Locate the cell with the specified text and output its [x, y] center coordinate. 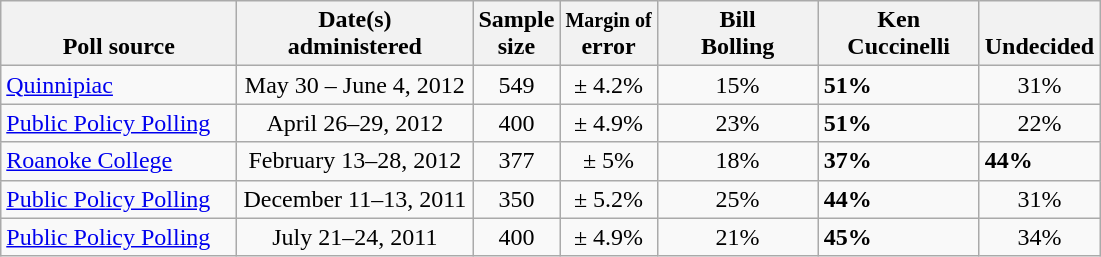
37% [898, 161]
15% [738, 85]
December 11–13, 2011 [355, 199]
Margin oferror [608, 34]
45% [898, 237]
BillBolling [738, 34]
KenCuccinelli [898, 34]
May 30 – June 4, 2012 [355, 85]
Date(s)administered [355, 34]
23% [738, 123]
Samplesize [516, 34]
February 13–28, 2012 [355, 161]
± 4.2% [608, 85]
July 21–24, 2011 [355, 237]
34% [1039, 237]
21% [738, 237]
549 [516, 85]
18% [738, 161]
350 [516, 199]
April 26–29, 2012 [355, 123]
25% [738, 199]
377 [516, 161]
± 5% [608, 161]
Quinnipiac [119, 85]
± 5.2% [608, 199]
Roanoke College [119, 161]
Undecided [1039, 34]
22% [1039, 123]
Poll source [119, 34]
